Search for the cell housing the specified text and yield its (X, Y) center coordinate. 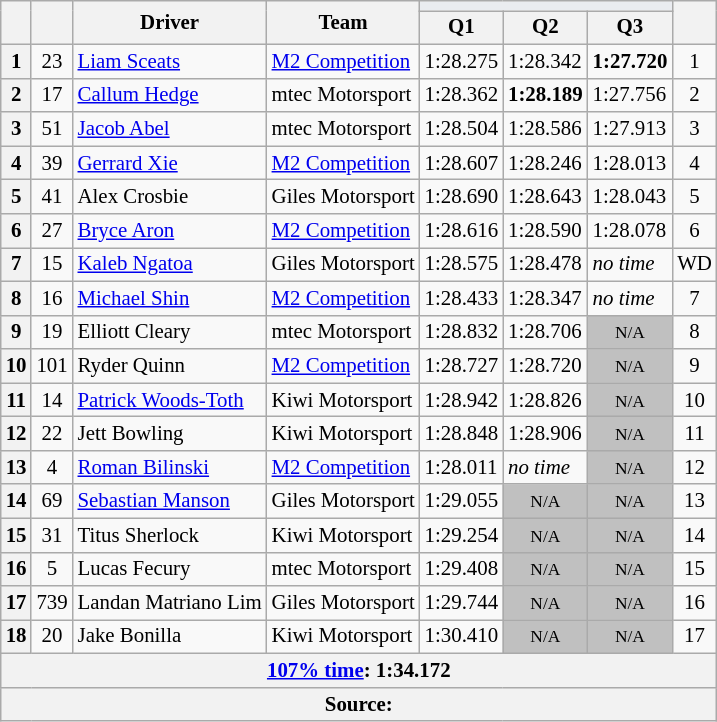
1:28.362 (462, 95)
Bryce Aron (170, 231)
Landan Matriano Lim (170, 603)
1:28.347 (546, 298)
27 (52, 231)
19 (52, 332)
1:28.275 (462, 61)
Liam Sceats (170, 61)
1:28.906 (546, 434)
1:28.590 (546, 231)
1:27.913 (630, 129)
1:28.504 (462, 129)
739 (52, 603)
1:28.848 (462, 434)
1:29.744 (462, 603)
1:29.254 (462, 535)
1:29.408 (462, 569)
Q2 (546, 27)
18 (16, 637)
51 (52, 129)
Q1 (462, 27)
31 (52, 535)
1:28.832 (462, 332)
1:28.616 (462, 231)
1:28.727 (462, 366)
WD (694, 264)
Patrick Woods-Toth (170, 400)
Gerrard Xie (170, 163)
Jake Bonilla (170, 637)
Elliott Cleary (170, 332)
23 (52, 61)
1:28.826 (546, 400)
1:28.078 (630, 231)
Sebastian Manson (170, 501)
Q3 (630, 27)
107% time: 1:34.172 (359, 671)
1:28.575 (462, 264)
Kaleb Ngatoa (170, 264)
1:30.410 (462, 637)
1:28.607 (462, 163)
Lucas Fecury (170, 569)
1:28.643 (546, 197)
41 (52, 197)
1:28.342 (546, 61)
1:28.478 (546, 264)
20 (52, 637)
39 (52, 163)
Alex Crosbie (170, 197)
1:28.043 (630, 197)
1:28.246 (546, 163)
1:28.011 (462, 467)
Jacob Abel (170, 129)
22 (52, 434)
Source: (359, 704)
Jett Bowling (170, 434)
101 (52, 366)
1:28.189 (546, 95)
Titus Sherlock (170, 535)
1:28.690 (462, 197)
1:28.433 (462, 298)
Driver (170, 23)
Roman Bilinski (170, 467)
1:27.720 (630, 61)
1:28.706 (546, 332)
Ryder Quinn (170, 366)
69 (52, 501)
1:28.013 (630, 163)
1:27.756 (630, 95)
1:28.720 (546, 366)
1:28.586 (546, 129)
1:28.942 (462, 400)
Callum Hedge (170, 95)
Team (344, 23)
Michael Shin (170, 298)
1:29.055 (462, 501)
